Return the [x, y] coordinate for the center point of the cell that contains the specified text.  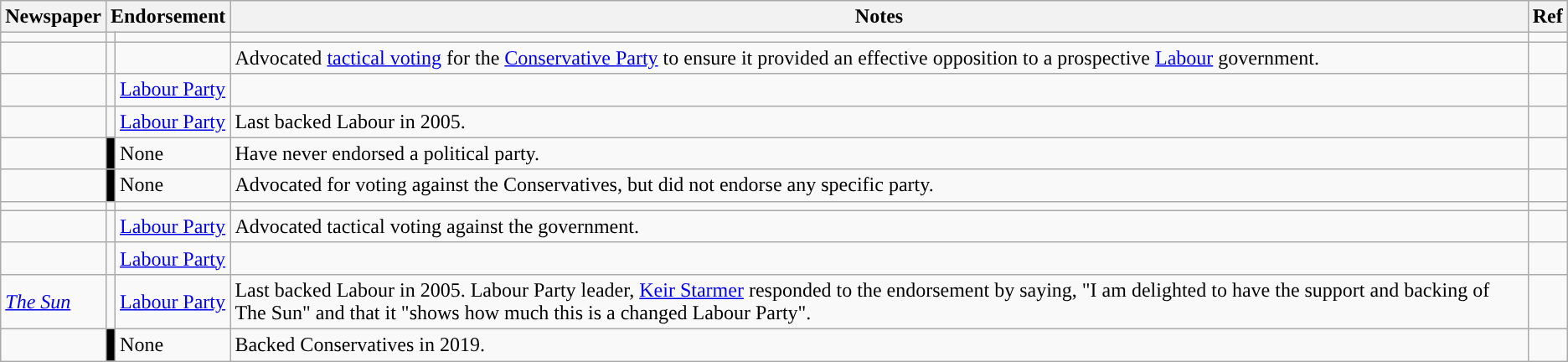
Advocated tactical voting for the Conservative Party to ensure it provided an effective opposition to a prospective Labour government. [879, 58]
Notes [879, 17]
Endorsement [168, 17]
Advocated tactical voting against the government. [879, 226]
Advocated for voting against the Conservatives, but did not endorse any specific party. [879, 185]
Newspaper [54, 17]
Have never endorsed a political party. [879, 153]
The Sun [54, 302]
Last backed Labour in 2005. [879, 122]
Ref [1548, 17]
Backed Conservatives in 2019. [879, 344]
